Provide the (X, Y) coordinate of the cell's center where the given text is located.  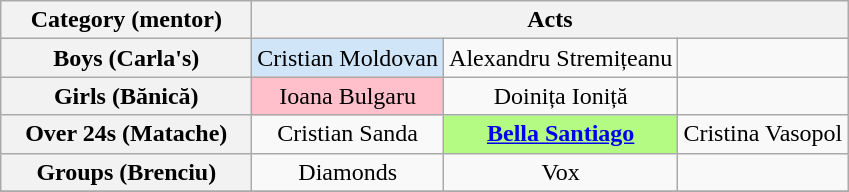
Cristian Sanda (348, 134)
Acts (550, 20)
Category (mentor) (126, 20)
Groups (Brenciu) (126, 172)
Girls (Bănică) (126, 96)
Bella Santiago (561, 134)
Cristian Moldovan (348, 58)
Over 24s (Matache) (126, 134)
Diamonds (348, 172)
Doinița Ioniță (561, 96)
Cristina Vasopol (763, 134)
Vox (561, 172)
Alexandru Stremițeanu (561, 58)
Ioana Bulgaru (348, 96)
Boys (Carla's) (126, 58)
